Pinpoint the cell where the given text exists, returning its [X, Y] midpoint coordinate. 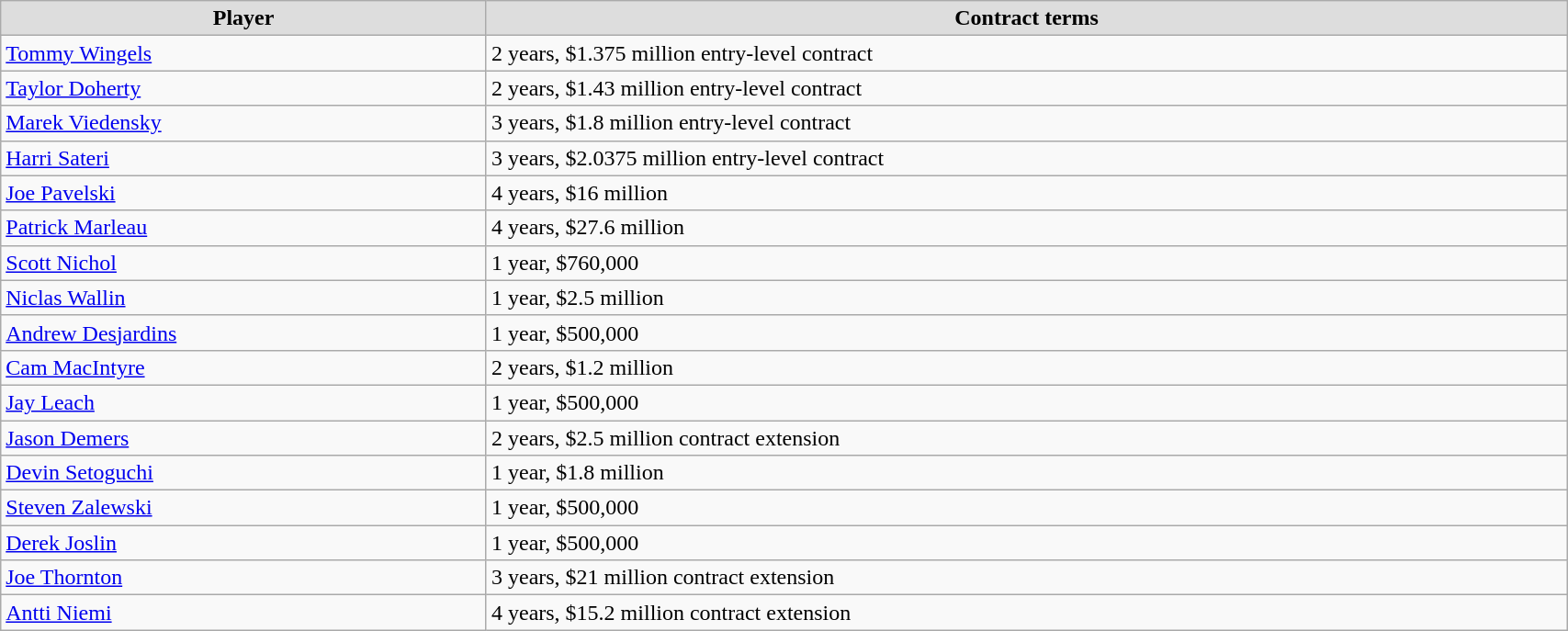
Joe Thornton [244, 578]
Andrew Desjardins [244, 332]
4 years, $27.6 million [1026, 228]
3 years, $1.8 million entry-level contract [1026, 123]
Antti Niemi [244, 613]
2 years, $1.43 million entry-level contract [1026, 88]
Marek Viedensky [244, 123]
Contract terms [1026, 18]
Steven Zalewski [244, 508]
Player [244, 18]
Niclas Wallin [244, 298]
Jason Demers [244, 438]
4 years, $15.2 million contract extension [1026, 613]
Tommy Wingels [244, 53]
Scott Nichol [244, 263]
2 years, $1.375 million entry-level contract [1026, 53]
1 year, $2.5 million [1026, 298]
Harri Sateri [244, 158]
Derek Joslin [244, 543]
Taylor Doherty [244, 88]
1 year, $1.8 million [1026, 473]
2 years, $2.5 million contract extension [1026, 438]
4 years, $16 million [1026, 193]
1 year, $760,000 [1026, 263]
Cam MacIntyre [244, 367]
Joe Pavelski [244, 193]
Devin Setoguchi [244, 473]
Patrick Marleau [244, 228]
3 years, $21 million contract extension [1026, 578]
2 years, $1.2 million [1026, 367]
Jay Leach [244, 402]
3 years, $2.0375 million entry-level contract [1026, 158]
